Return the (x, y) coordinate for the center point of the cell that contains the specified text.  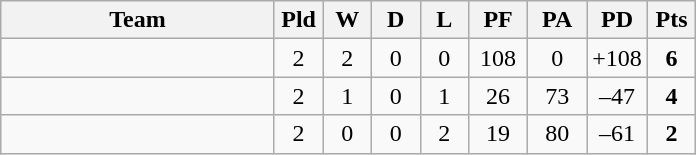
80 (558, 134)
6 (672, 58)
–47 (618, 96)
Team (138, 20)
Pts (672, 20)
73 (558, 96)
L (444, 20)
W (348, 20)
26 (498, 96)
–61 (618, 134)
D (396, 20)
PF (498, 20)
Pld (298, 20)
+108 (618, 58)
108 (498, 58)
PD (618, 20)
4 (672, 96)
19 (498, 134)
PA (558, 20)
